Find where the given text appears and provide that cell's center as (X, Y) coordinate. 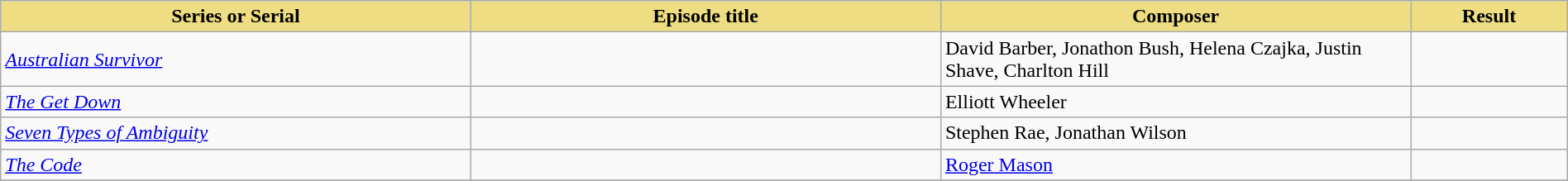
The Get Down (236, 102)
Australian Survivor (236, 60)
Seven Types of Ambiguity (236, 133)
Series or Serial (236, 17)
Stephen Rae, Jonathan Wilson (1175, 133)
Roger Mason (1175, 164)
Elliott Wheeler (1175, 102)
Result (1489, 17)
David Barber, Jonathon Bush, Helena Czajka, Justin Shave, Charlton Hill (1175, 60)
Episode title (705, 17)
Composer (1175, 17)
The Code (236, 164)
